From the cell containing the given text, extract its center point as [X, Y] coordinate. 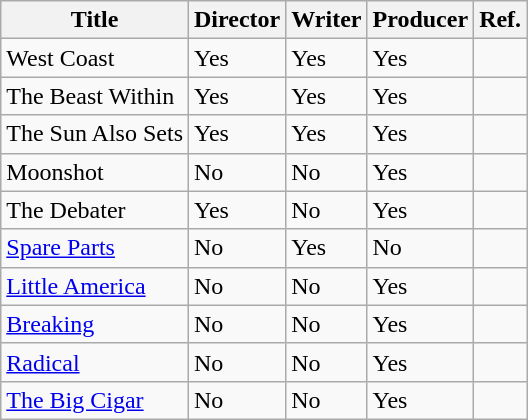
West Coast [95, 58]
The Sun Also Sets [95, 134]
The Beast Within [95, 96]
The Debater [95, 210]
Writer [326, 20]
Moonshot [95, 172]
Director [238, 20]
Spare Parts [95, 248]
Little America [95, 286]
Ref. [500, 20]
Radical [95, 362]
Producer [420, 20]
Title [95, 20]
Breaking [95, 324]
The Big Cigar [95, 400]
